Pinpoint the cell where the given text exists, returning its (X, Y) midpoint coordinate. 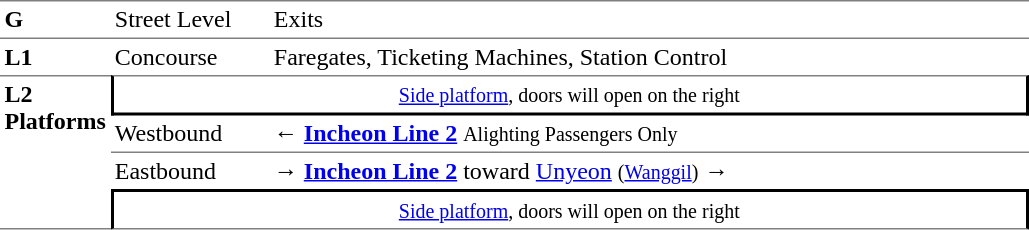
L2Platforms (55, 152)
Exits (648, 20)
← Incheon Line 2 Alighting Passengers Only (648, 135)
→ Incheon Line 2 toward Unyeon (Wanggil) → (648, 171)
L1 (55, 57)
Eastbound (190, 171)
Street Level (190, 20)
Westbound (190, 135)
Concourse (190, 57)
Faregates, Ticketing Machines, Station Control (648, 57)
G (55, 20)
